Scan for the cell matching the given text and deliver its (X, Y) coordinate at center. 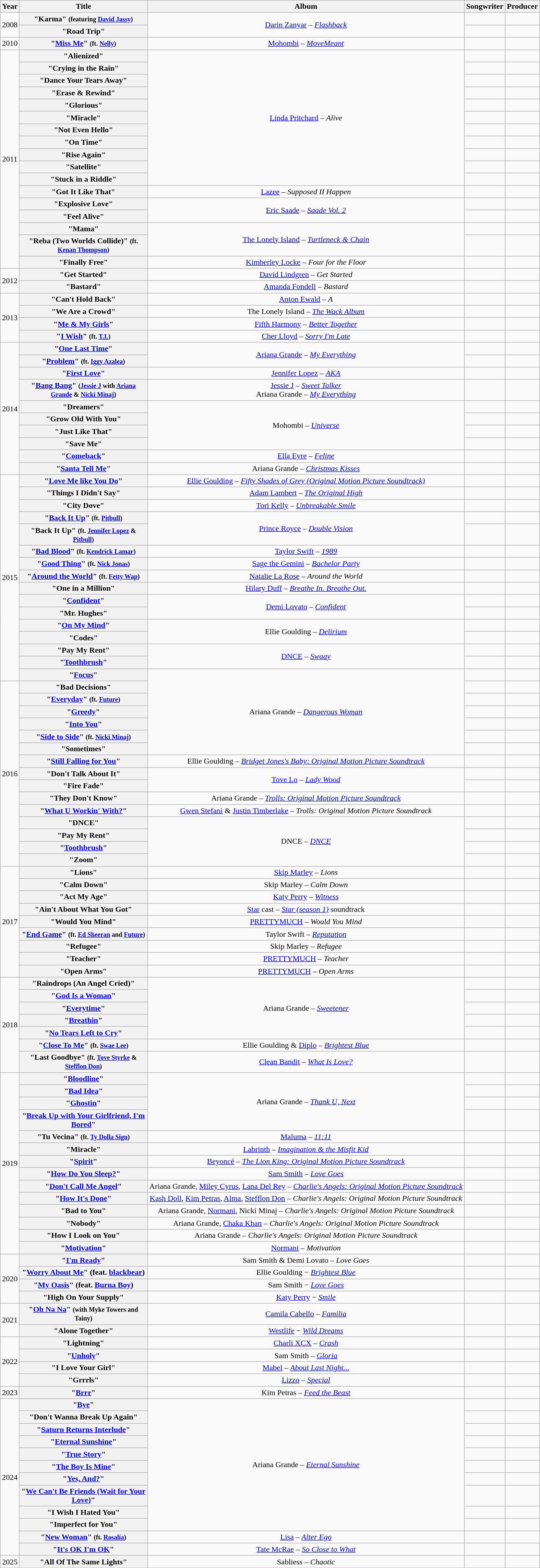
Mabel – About Last Night... (306, 1368)
PRETTYMUCH – Teacher (306, 959)
"My Oasis" (feat. Burna Boy) (84, 1285)
"One Last Time" (84, 348)
PRETTYMUCH – Open Arms (306, 971)
"Around the World" (ft. Fetty Wap) (84, 576)
Fifth Harmony – Better Together (306, 324)
"Zoom" (84, 860)
"DNCE" (84, 823)
Normani – Motivation (306, 1248)
2015 (10, 578)
Mohombi – Universe (306, 425)
"Saturn Returns Interlude" (84, 1429)
"Dance Your Tears Away" (84, 80)
"Bad to You" (84, 1211)
Ella Eyre – Feline (306, 456)
"Open Arms" (84, 971)
PRETTYMUCH – Would You Mind (306, 922)
"Calm Down" (84, 885)
The Lonely Island – Turtleneck & Chain (306, 239)
"First Love" (84, 373)
"They Don't Know" (84, 798)
"Yes, And?" (84, 1479)
"Would You Mind" (84, 922)
"Spirit" (84, 1161)
2013 (10, 318)
Ariana Grande – Dangerous Woman (306, 712)
Ellie Goulding − Brightest Blue (306, 1272)
"Problem" (ft. Iggy Azalea) (84, 361)
"Explosive Love" (84, 204)
"Don't Talk About It" (84, 774)
Ellie Goulding – Fifty Shades of Grey (Original Motion Picture Soundtrack) (306, 481)
2016 (10, 773)
"Got It Like That" (84, 192)
Charli XCX – Crash (306, 1343)
"Reba (Two Worlds Collide)" (ft. Kenan Thompson) (84, 245)
Ellie Goulding – Bridget Jones's Baby: Original Motion Picture Soundtrack (306, 761)
"Into You" (84, 724)
Skip Marley – Lions (306, 872)
Year (10, 6)
Skip Marley – Refugee (306, 946)
Sam Smith − Love Goes (306, 1285)
"Not Even Hello" (84, 130)
"Refugee" (84, 946)
Lizzo – Special (306, 1380)
"Breathin" (84, 1020)
2019 (10, 1163)
Natalie La Rose – Around the World (306, 576)
"City Dove" (84, 505)
"We Are a Crowd" (84, 311)
"What U Workin' With?" (84, 811)
"Lightning" (84, 1343)
"Nobody" (84, 1223)
"Bad Blood" (ft. Kendrick Lamar) (84, 551)
Maluma – 11:11 (306, 1137)
Sam Smith – Gloria (306, 1355)
"How I Look on You" (84, 1236)
Ariana Grande – Thank U, Next (306, 1102)
2008 (10, 25)
Ellie Goulding & Diplo – Brightest Blue (306, 1045)
Adam Lambert – The Original High (306, 493)
Clean Bandit – What Is Love? (306, 1062)
"Side to Side" (ft. Nicki Minaj) (84, 736)
Kimberley Locke – Four for the Floor (306, 262)
"High On Your Supply" (84, 1297)
"Bye" (84, 1405)
"Teacher" (84, 959)
"Still Falling for You" (84, 761)
"Bastard" (84, 287)
Ellie Goulding – Delirium (306, 632)
"Stuck in a Riddle" (84, 179)
"On Time" (84, 142)
"Finally Free" (84, 262)
DNCE – Swaay (306, 656)
"Back It Up" (ft. Pitbull) (84, 518)
"New Woman" (ft. Rosalía) (84, 1537)
David Lindgren – Get Started (306, 274)
Lazee – Supposed II Happen (306, 192)
"One in a Million" (84, 588)
"Karma" (featuring David Jassy) (84, 19)
"Don't Call Me Angel" (84, 1186)
Album (306, 6)
"Grow Old With You" (84, 419)
Tove Lo – Lady Wood (306, 780)
Sabliess – Chaotic (306, 1562)
"How It's Done" (84, 1199)
Sage the Gemini – Bachelor Party (306, 563)
"Oh Na Na" (with Myke Towers and Tainy) (84, 1314)
"Satellite" (84, 167)
Ariana Grande – Christmas Kisses (306, 468)
Cher Lloyd – Sorry I'm Late (306, 336)
"Lions" (84, 872)
2010 (10, 43)
"Codes" (84, 638)
"Good Thing" (ft. Nick Jonas) (84, 563)
2017 (10, 922)
Jennifer Lopez – AKA (306, 373)
"Break Up with Your Girlfriend, I'm Bored" (84, 1120)
"Miss Me" (ft. Nelly) (84, 43)
"Me & My Girls" (84, 324)
"It's OK I'm OK" (84, 1549)
"On My Mind" (84, 625)
Labrinth – Imagination & the Misfit Kid (306, 1149)
Ariana Grande – Charlie's Angels: Original Motion Picture Soundtrack (306, 1236)
Taylor Swift – Reputation (306, 934)
Westlife − Wild Dreams (306, 1331)
"Mr. Hughes" (84, 613)
"Motivation" (84, 1248)
"We Can't Be Friends (Wait for Your Love)" (84, 1495)
Lisa – Alter Ego (306, 1537)
"Everytime" (84, 1008)
"Raindrops (An Angel Cried)" (84, 983)
"I Love Your Girl" (84, 1368)
Producer (522, 6)
DNCE – DNCE (306, 841)
"God Is a Woman" (84, 996)
Hilary Duff – Breathe In. Breathe Out. (306, 588)
"Alone Together" (84, 1331)
"How Do You Sleep?" (84, 1174)
2022 (10, 1361)
2011 (10, 159)
Ariana Grande, Normani, Nicki Minaj – Charlie's Angels: Original Motion Picture Soundtrack (306, 1211)
Amanda Fondell – Bastard (306, 287)
Eric Saade – Saade Vol. 2 (306, 210)
2025 (10, 1562)
Ariana Grande, Miley Cyrus, Lana Del Rey – Charlie's Angels: Original Motion Picture Soundtrack (306, 1186)
Tate McRae – So Close to What (306, 1549)
"Everyday" (ft. Future) (84, 699)
"I Wish" (ft. T.I.) (84, 336)
"Bloodline" (84, 1079)
"Santa Tell Me" (84, 468)
"Comeback" (84, 456)
"Rise Again" (84, 155)
"I'm Ready" (84, 1260)
"Feel Alive" (84, 216)
"Road Trip" (84, 31)
Gwen Stefani & Justin Timberlake – Trolls: Original Motion Picture Soundtrack (306, 811)
Sam Smith & Demi Lovato – Love Goes (306, 1260)
"Alienized" (84, 56)
Skip Marley – Calm Down (306, 885)
Songwriter (485, 6)
Katy Perry − Smile (306, 1297)
Ariana Grande – Sweetener (306, 1008)
2021 (10, 1320)
"Love Me like You Do" (84, 481)
"Brrr" (84, 1393)
Jessie J – Sweet TalkerAriana Grande – My Everything (306, 390)
"Eternal Sunshine" (84, 1442)
Demi Lovato – Confident (306, 607)
"Don't Wanna Break Up Again" (84, 1417)
"Fire Fade" (84, 786)
"Ain't About What You Got" (84, 909)
Prince Royce – Double Vision (306, 528)
Ariana Grande – Trolls: Original Motion Picture Soundtrack (306, 798)
2014 (10, 408)
Katy Perry – Witness (306, 897)
Ariana Grande – Eternal Sunshine (306, 1465)
Ariana Grande, Chaka Khan – Charlie's Angels: Original Motion Picture Soundtrack (306, 1223)
Sam Smith – Love Goes (306, 1174)
"Unholy" (84, 1355)
"Bad Idea" (84, 1091)
"Imperfect for You" (84, 1525)
"The Boy Is Mine" (84, 1466)
The Lonely Island – The Wack Album (306, 311)
"Ghostin" (84, 1103)
Star cast – Star (season 1) soundtrack (306, 909)
Ariana Grande – My Everything (306, 355)
"Tu Vecina" (ft. Ty Dolla Sign) (84, 1137)
"Worry About Me" (feat. blackbear) (84, 1272)
"I Wish I Hated You" (84, 1512)
"Bang Bang" (Jessie J with Ariana Grande & Nicki Minaj) (84, 390)
"Erase & Rewind" (84, 93)
"Glorious" (84, 105)
"Sometimes" (84, 749)
Beyoncé – The Lion King: Original Motion Picture Soundtrack (306, 1161)
"Close To Me" (ft. Swae Lee) (84, 1045)
"Crying in the Rain" (84, 68)
Kash Doll, Kim Petras, Alma, Stefflon Don – Charlie's Angels: Original Motion Picture Soundtrack (306, 1199)
Taylor Swift – 1989 (306, 551)
2023 (10, 1393)
2012 (10, 281)
"All Of The Same Lights" (84, 1562)
"Dreamers" (84, 407)
"Can't Hold Back" (84, 299)
"Mama" (84, 229)
"Just Like That" (84, 431)
"Back It Up" (ft. Jennifer Lopez & Pitbull) (84, 535)
Kim Petras – Feed the Beast (306, 1393)
"True Story" (84, 1454)
2018 (10, 1025)
"Last Goodbye" (ft. Tove Styrke & Stefflon Don) (84, 1062)
2024 (10, 1477)
"Get Started" (84, 274)
"Act My Age" (84, 897)
Tori Kelly – Unbreakable Smile (306, 505)
Camila Cabello – Familia (306, 1314)
"Things I Didn't Say" (84, 493)
2020 (10, 1279)
Linda Pritchard – Alive (306, 117)
"Bad Decisions" (84, 687)
Anton Ewald – A (306, 299)
"No Tears Left to Cry" (84, 1033)
Mohombi – MoveMeant (306, 43)
"Focus" (84, 675)
"Grrrls" (84, 1380)
"Save Me" (84, 444)
"End Game" (ft. Ed Sheeran and Future) (84, 934)
Title (84, 6)
"Greedy" (84, 712)
Darin Zanyar – Flashback (306, 25)
"Confident" (84, 601)
